Locate the cell with the specified text and output its (x, y) center coordinate. 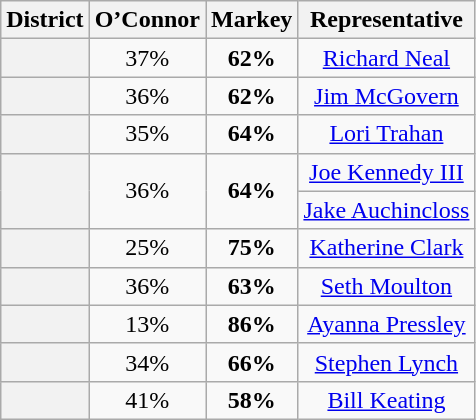
District (45, 20)
37% (147, 58)
75% (252, 248)
Stephen Lynch (386, 362)
Jake Auchincloss (386, 210)
O’Connor (147, 20)
66% (252, 362)
Jim McGovern (386, 96)
41% (147, 400)
25% (147, 248)
63% (252, 286)
Lori Trahan (386, 134)
35% (147, 134)
Katherine Clark (386, 248)
13% (147, 324)
86% (252, 324)
Richard Neal (386, 58)
58% (252, 400)
34% (147, 362)
Seth Moulton (386, 286)
Joe Kennedy III (386, 172)
Representative (386, 20)
Bill Keating (386, 400)
Markey (252, 20)
Ayanna Pressley (386, 324)
